Find where the given text appears and provide that cell's center as [X, Y] coordinate. 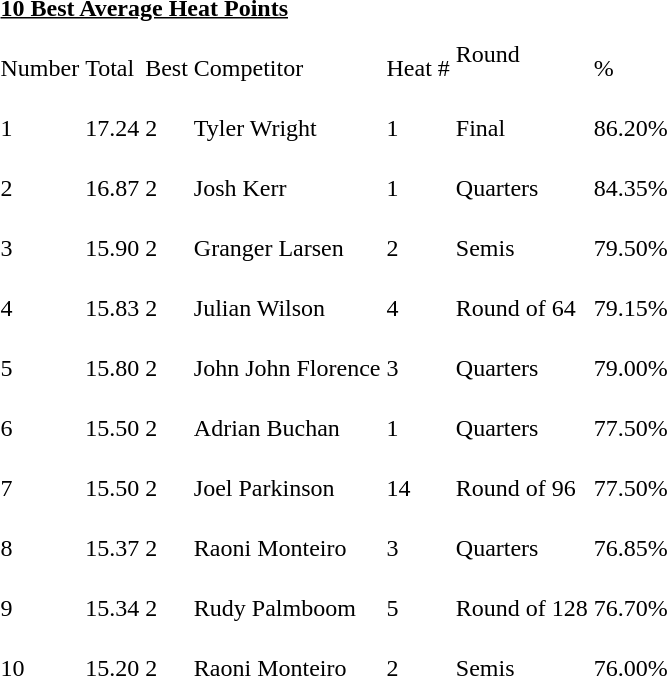
Josh Kerr [287, 174]
15.37 [112, 534]
Round of 128 [522, 594]
Round of 64 [522, 294]
Adrian Buchan [287, 414]
Final [522, 114]
Semis [522, 234]
15.90 [112, 234]
Joel Parkinson [287, 474]
Heat # [418, 54]
Total [112, 54]
Tyler Wright [287, 114]
Granger Larsen [287, 234]
Rudy Palmboom [287, 594]
Raoni Monteiro [287, 534]
Round [522, 54]
4 [418, 294]
16.87 [112, 174]
15.83 [112, 294]
Round of 96 [522, 474]
14 [418, 474]
15.34 [112, 594]
Julian Wilson [287, 294]
John John Florence [287, 354]
5 [418, 594]
17.24 [112, 114]
15.80 [112, 354]
Competitor [287, 54]
Best [167, 54]
